Extract the [x, y] coordinate from the center of the cell holding the provided text.  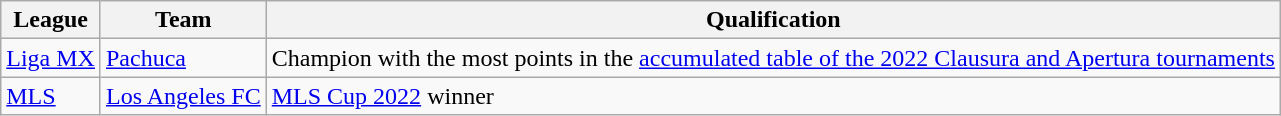
MLS Cup 2022 winner [773, 96]
Pachuca [183, 58]
Champion with the most points in the accumulated table of the 2022 Clausura and Apertura tournaments [773, 58]
Los Angeles FC [183, 96]
Liga MX [51, 58]
Qualification [773, 20]
Team [183, 20]
League [51, 20]
MLS [51, 96]
